From the cell containing the given text, extract its center point as (x, y) coordinate. 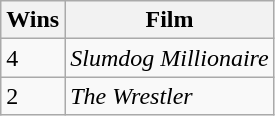
Wins (33, 20)
4 (33, 58)
Film (170, 20)
2 (33, 96)
Slumdog Millionaire (170, 58)
The Wrestler (170, 96)
